Return [x, y] of the center of cell containing provided text 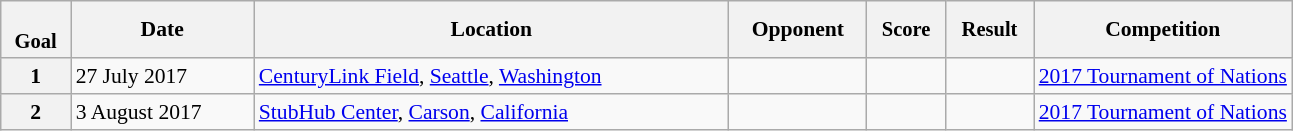
27 July 2017 [162, 77]
CenturyLink Field, Seattle, Washington [492, 77]
1 [36, 77]
Score [906, 30]
3 August 2017 [162, 112]
Date [162, 30]
StubHub Center, Carson, California [492, 112]
Goal [36, 30]
Competition [1163, 30]
2 [36, 112]
Location [492, 30]
Opponent [798, 30]
Result [989, 30]
